For the text-containing cell, return its midpoint in [x, y] coordinate format. 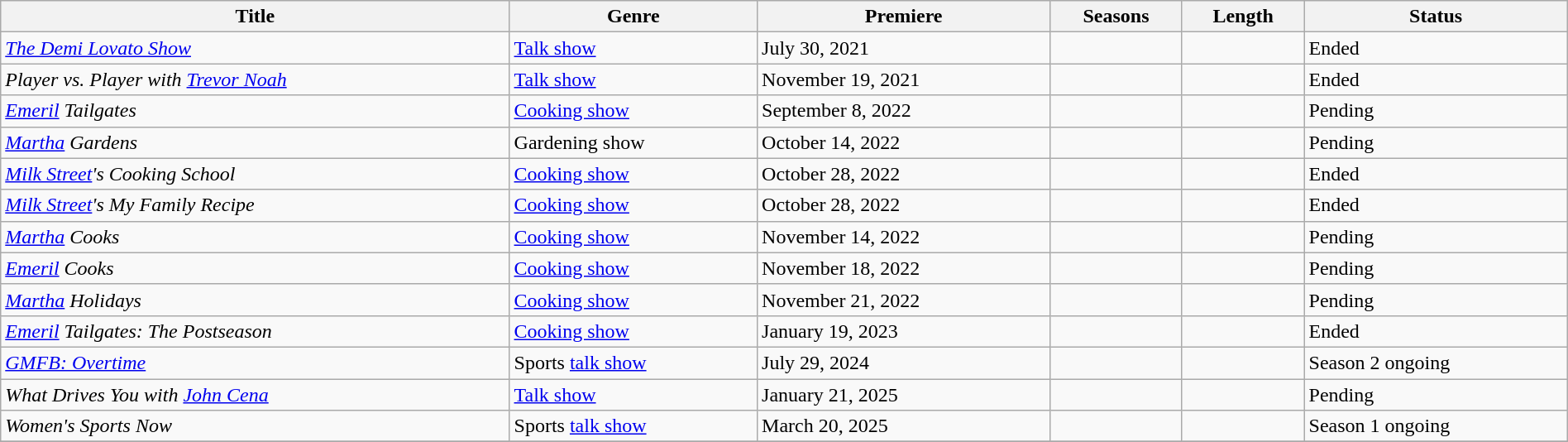
July 29, 2024 [904, 363]
Gardening show [633, 142]
September 8, 2022 [904, 111]
Title [255, 17]
Martha Cooks [255, 237]
November 14, 2022 [904, 237]
Emeril Tailgates: The Postseason [255, 331]
Women's Sports Now [255, 426]
January 21, 2025 [904, 395]
Milk Street's My Family Recipe [255, 205]
Status [1436, 17]
Player vs. Player with Trevor Noah [255, 79]
Premiere [904, 17]
Season 1 ongoing [1436, 426]
November 19, 2021 [904, 79]
Martha Holidays [255, 300]
Season 2 ongoing [1436, 363]
Genre [633, 17]
Length [1243, 17]
GMFB: Overtime [255, 363]
October 14, 2022 [904, 142]
November 18, 2022 [904, 268]
Milk Street's Cooking School [255, 174]
January 19, 2023 [904, 331]
Martha Gardens [255, 142]
Seasons [1116, 17]
Emeril Tailgates [255, 111]
November 21, 2022 [904, 300]
March 20, 2025 [904, 426]
What Drives You with John Cena [255, 395]
The Demi Lovato Show [255, 48]
July 30, 2021 [904, 48]
Emeril Cooks [255, 268]
